Provide the [x, y] coordinate of the cell's center where the given text is located.  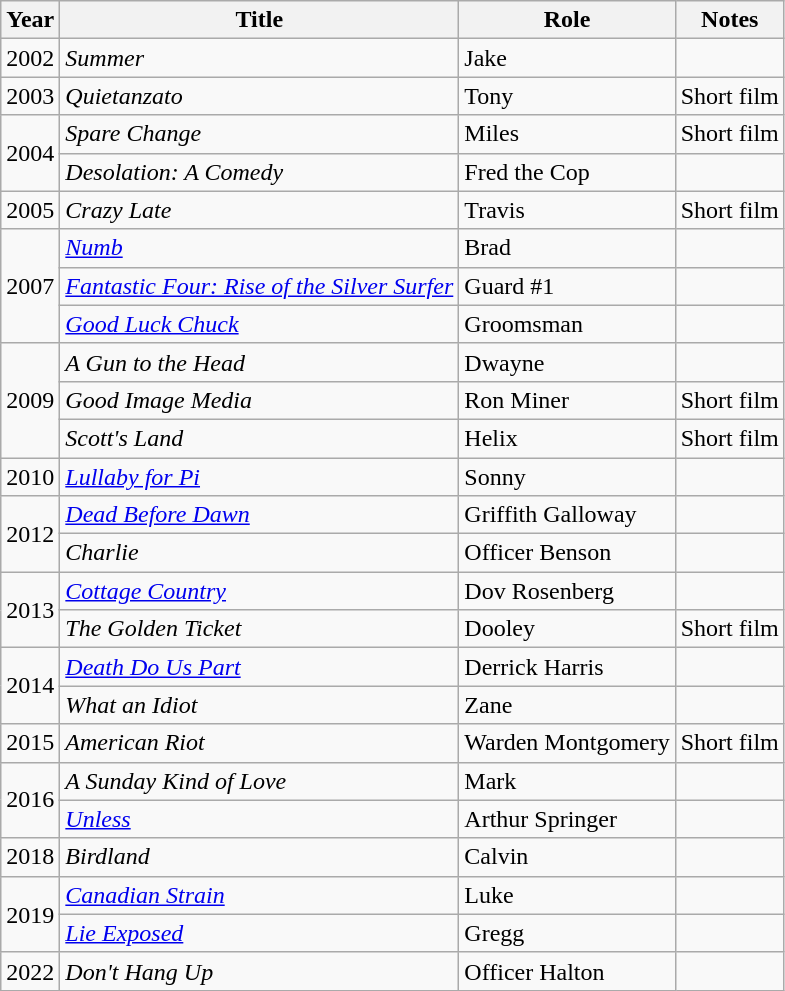
Ron Miner [567, 400]
Lie Exposed [260, 933]
Numb [260, 248]
Sonny [567, 477]
American Riot [260, 743]
Tony [567, 96]
2003 [30, 96]
Quietanzato [260, 96]
Fred the Cop [567, 172]
Canadian Strain [260, 895]
Gregg [567, 933]
Dwayne [567, 362]
Good Image Media [260, 400]
Desolation: A Comedy [260, 172]
Charlie [260, 553]
Dooley [567, 629]
2007 [30, 286]
Miles [567, 134]
Jake [567, 58]
A Sunday Kind of Love [260, 781]
Griffith Galloway [567, 515]
Warden Montgomery [567, 743]
Crazy Late [260, 210]
Birdland [260, 857]
2004 [30, 153]
Year [30, 20]
Travis [567, 210]
Spare Change [260, 134]
Scott's Land [260, 438]
2018 [30, 857]
Death Do Us Part [260, 667]
2002 [30, 58]
Helix [567, 438]
Fantastic Four: Rise of the Silver Surfer [260, 286]
2019 [30, 914]
Summer [260, 58]
What an Idiot [260, 705]
Mark [567, 781]
2005 [30, 210]
Officer Benson [567, 553]
Luke [567, 895]
The Golden Ticket [260, 629]
Title [260, 20]
2012 [30, 534]
Groomsman [567, 324]
Good Luck Chuck [260, 324]
Don't Hang Up [260, 971]
Guard #1 [567, 286]
Derrick Harris [567, 667]
2010 [30, 477]
Calvin [567, 857]
Officer Halton [567, 971]
A Gun to the Head [260, 362]
Notes [730, 20]
Lullaby for Pi [260, 477]
2016 [30, 800]
2014 [30, 686]
2009 [30, 400]
Dead Before Dawn [260, 515]
Role [567, 20]
Dov Rosenberg [567, 591]
2013 [30, 610]
2022 [30, 971]
2015 [30, 743]
Unless [260, 819]
Brad [567, 248]
Zane [567, 705]
Cottage Country [260, 591]
Arthur Springer [567, 819]
